Detect which cell encompasses the target text, then output its [X, Y] center coordinate. 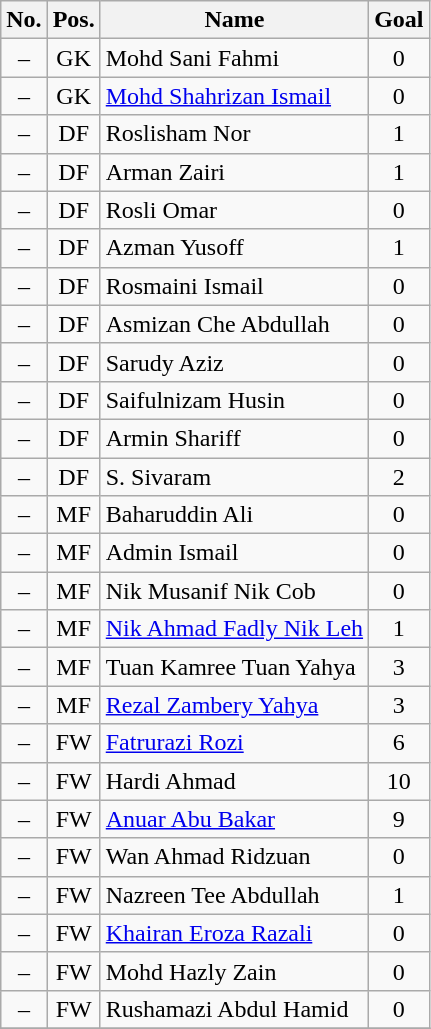
10 [399, 781]
Mohd Shahrizan Ismail [234, 96]
Admin Ismail [234, 553]
6 [399, 743]
Sarudy Aziz [234, 362]
9 [399, 819]
S. Sivaram [234, 477]
2 [399, 477]
Khairan Eroza Razali [234, 933]
Nik Ahmad Fadly Nik Leh [234, 629]
Arman Zairi [234, 172]
Mohd Hazly Zain [234, 971]
Goal [399, 20]
Wan Ahmad Ridzuan [234, 857]
Anuar Abu Bakar [234, 819]
Name [234, 20]
Azman Yusoff [234, 248]
Mohd Sani Fahmi [234, 58]
Baharuddin Ali [234, 515]
Asmizan Che Abdullah [234, 324]
No. [24, 20]
Hardi Ahmad [234, 781]
Rosli Omar [234, 210]
Pos. [74, 20]
Rosmaini Ismail [234, 286]
Armin Shariff [234, 438]
Rezal Zambery Yahya [234, 705]
Nazreen Tee Abdullah [234, 895]
Nik Musanif Nik Cob [234, 591]
Fatrurazi Rozi [234, 743]
Tuan Kamree Tuan Yahya [234, 667]
Roslisham Nor [234, 134]
Saifulnizam Husin [234, 400]
Rushamazi Abdul Hamid [234, 1009]
